Capture the cell that displays the provided text and extract its [X, Y] central coordinate. 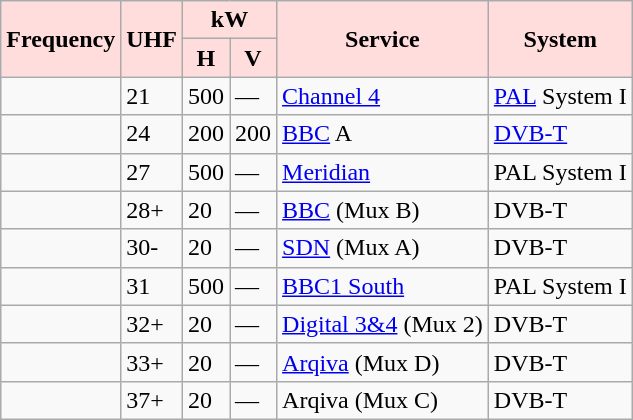
Service [383, 39]
Digital 3&4 (Mux 2) [383, 324]
30- [152, 248]
UHF [152, 39]
BBC A [383, 134]
BBC1 South [383, 286]
24 [152, 134]
33+ [152, 362]
V [254, 58]
Meridian [383, 172]
Channel 4 [383, 96]
21 [152, 96]
31 [152, 286]
32+ [152, 324]
Frequency [61, 39]
H [206, 58]
37+ [152, 400]
28+ [152, 210]
Arqiva (Mux C) [383, 400]
BBC (Mux B) [383, 210]
Arqiva (Mux D) [383, 362]
System [560, 39]
27 [152, 172]
kW [229, 20]
SDN (Mux A) [383, 248]
